Capture the cell that displays the provided text and extract its (X, Y) central coordinate. 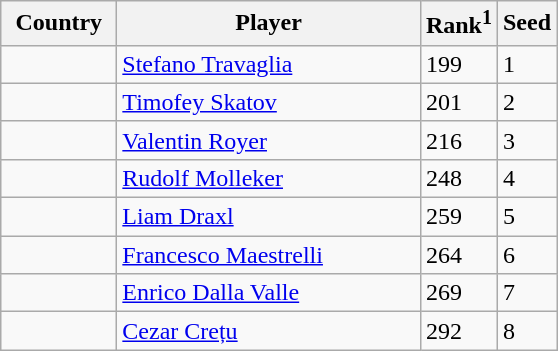
Seed (526, 24)
248 (458, 178)
Country (59, 24)
201 (458, 102)
Timofey Skatov (269, 102)
Liam Draxl (269, 217)
Stefano Travaglia (269, 64)
216 (458, 140)
292 (458, 331)
199 (458, 64)
269 (458, 293)
3 (526, 140)
Francesco Maestrelli (269, 255)
2 (526, 102)
Player (269, 24)
6 (526, 255)
1 (526, 64)
Rank1 (458, 24)
Valentin Royer (269, 140)
Cezar Crețu (269, 331)
Rudolf Molleker (269, 178)
259 (458, 217)
8 (526, 331)
Enrico Dalla Valle (269, 293)
7 (526, 293)
264 (458, 255)
5 (526, 217)
4 (526, 178)
